Return the [x, y] coordinate for the center point of the cell that contains the specified text.  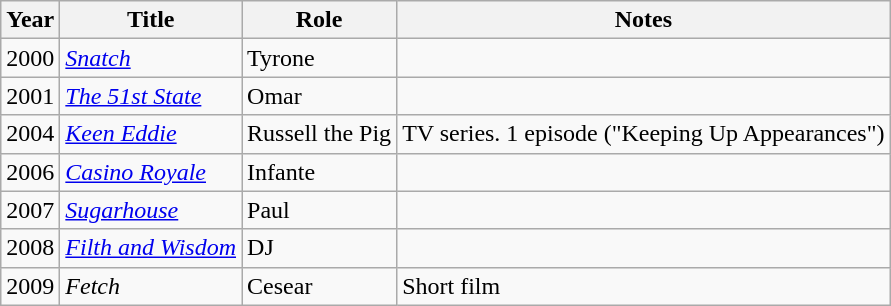
TV series. 1 episode ("Keeping Up Appearances") [644, 134]
Paul [320, 210]
2000 [30, 58]
2006 [30, 172]
Sugarhouse [151, 210]
Filth and Wisdom [151, 248]
2007 [30, 210]
Fetch [151, 286]
Cesear [320, 286]
Keen Eddie [151, 134]
Snatch [151, 58]
Infante [320, 172]
Title [151, 20]
Tyrone [320, 58]
Short film [644, 286]
Role [320, 20]
Casino Royale [151, 172]
2004 [30, 134]
DJ [320, 248]
2008 [30, 248]
The 51st State [151, 96]
Omar [320, 96]
Year [30, 20]
Russell the Pig [320, 134]
2001 [30, 96]
2009 [30, 286]
Notes [644, 20]
